Search for the cell housing the specified text and yield its [X, Y] center coordinate. 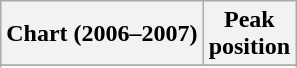
Chart (2006–2007) [102, 34]
Peakposition [249, 34]
